Scan for the cell matching the given text and deliver its [x, y] coordinate at center. 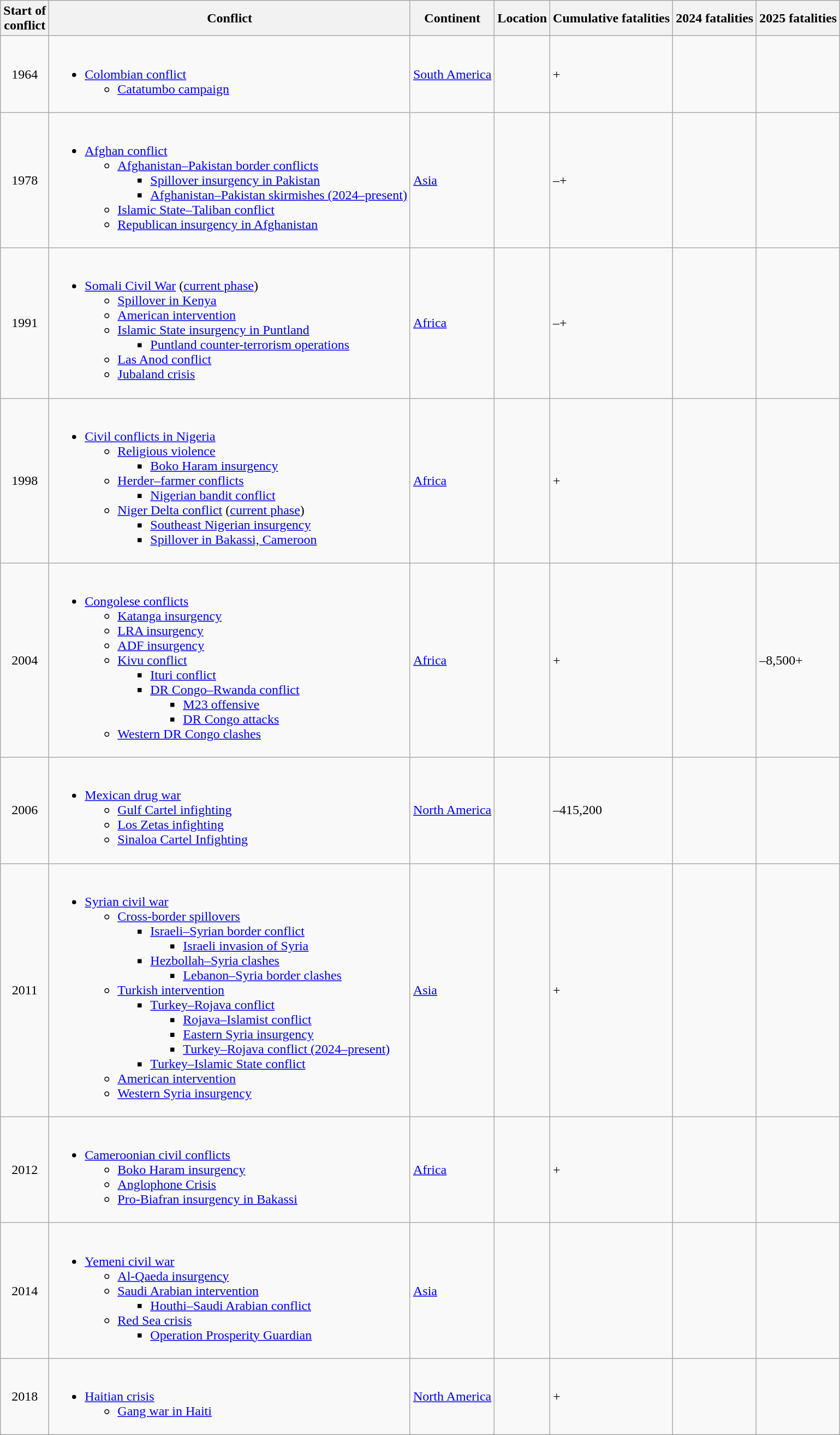
1991 [25, 323]
–8,500+ [798, 660]
Continent [452, 19]
Cumulative fatalities [611, 19]
Haitian crisisGang war in Haiti [230, 1396]
2014 [25, 1290]
1978 [25, 180]
Mexican drug warGulf Cartel infightingLos Zetas infightingSinaloa Cartel Infighting [230, 810]
1964 [25, 74]
2004 [25, 660]
2024 fatalities [715, 19]
Conflict [230, 19]
Colombian conflictCatatumbo campaign [230, 74]
–415,200 [611, 810]
Yemeni civil warAl-Qaeda insurgencySaudi Arabian interventionHouthi–Saudi Arabian conflictRed Sea crisisOperation Prosperity Guardian [230, 1290]
2018 [25, 1396]
2025 fatalities [798, 19]
Start ofconflict [25, 19]
Cameroonian civil conflictsBoko Haram insurgencyAnglophone CrisisPro-Biafran insurgency in Bakassi [230, 1170]
2012 [25, 1170]
2011 [25, 990]
Location [522, 19]
1998 [25, 481]
2006 [25, 810]
South America [452, 74]
